Identify which cell holds the provided text, then report its (X, Y) central coordinate. 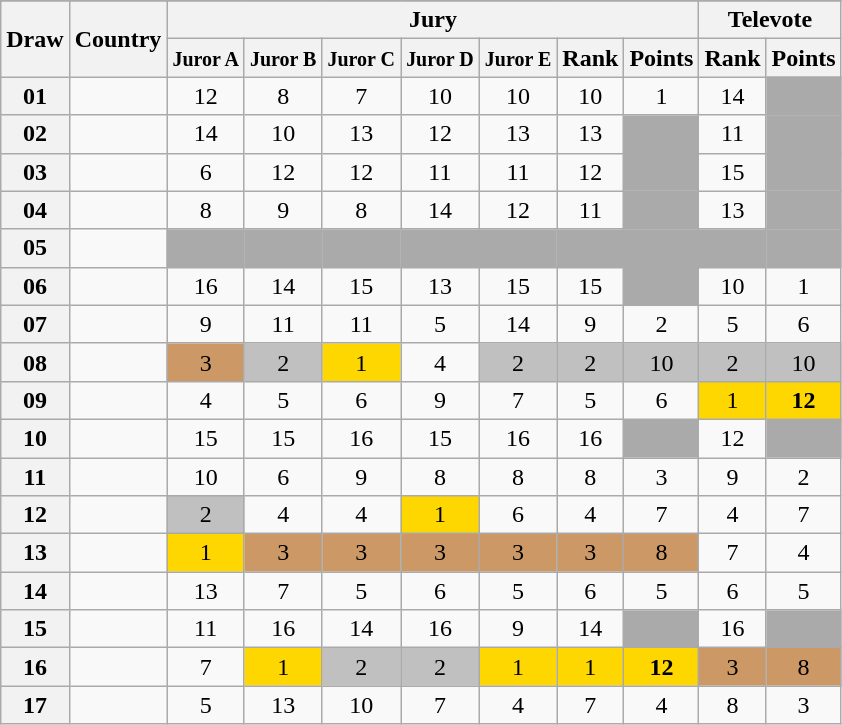
Juror C (362, 58)
Juror D (440, 58)
17 (35, 705)
01 (35, 96)
Juror E (518, 58)
Juror B (283, 58)
Televote (770, 20)
03 (35, 172)
04 (35, 210)
02 (35, 134)
Jury (433, 20)
Juror A (206, 58)
Country (118, 39)
08 (35, 362)
Draw (35, 39)
06 (35, 286)
07 (35, 324)
09 (35, 400)
05 (35, 248)
